Find where the given text appears and provide that cell's center as [X, Y] coordinate. 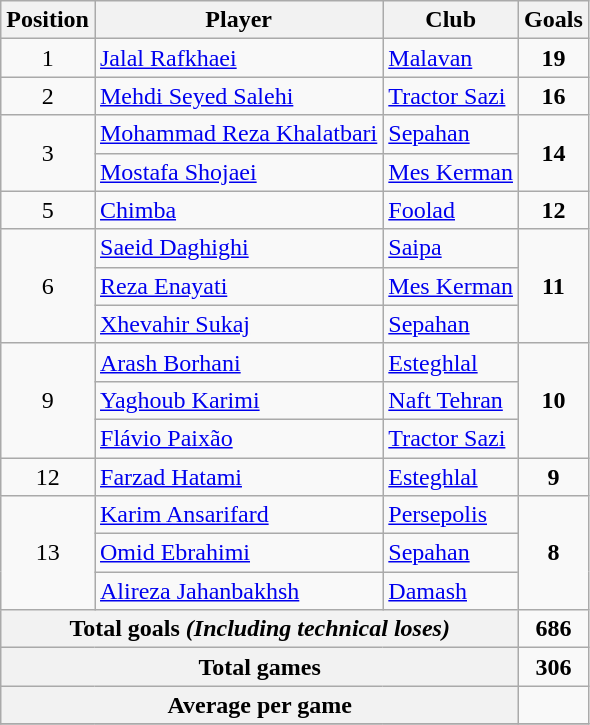
Karim Ansarifard [238, 515]
Jalal Rafkhaei [238, 58]
Mehdi Seyed Salehi [238, 96]
14 [554, 153]
Malavan [451, 58]
Persepolis [451, 515]
306 [554, 667]
Damash [451, 591]
Saipa [451, 248]
Goals [554, 20]
8 [554, 553]
Average per game [260, 705]
Omid Ebrahimi [238, 553]
Player [238, 20]
Xhevahir Sukaj [238, 324]
Naft Tehran [451, 400]
5 [48, 210]
11 [554, 286]
Saeid Daghighi [238, 248]
Total games [260, 667]
1 [48, 58]
Arash Borhani [238, 362]
6 [48, 286]
Foolad [451, 210]
10 [554, 400]
Chimba [238, 210]
Mostafa Shojaei [238, 172]
16 [554, 96]
Farzad Hatami [238, 477]
Yaghoub Karimi [238, 400]
Position [48, 20]
3 [48, 153]
Alireza Jahanbakhsh [238, 591]
Flávio Paixão [238, 438]
Mohammad Reza Khalatbari [238, 134]
Total goals (Including technical loses) [260, 629]
Club [451, 20]
13 [48, 553]
Reza Enayati [238, 286]
686 [554, 629]
2 [48, 96]
19 [554, 58]
